Capture the cell that displays the provided text and extract its (x, y) central coordinate. 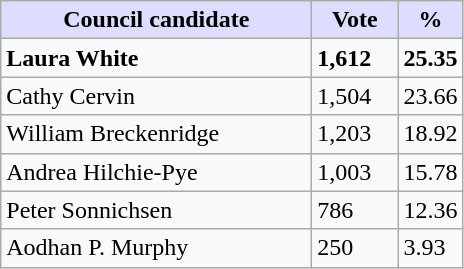
250 (355, 248)
23.66 (430, 96)
Andrea Hilchie-Pye (156, 172)
% (430, 20)
William Breckenridge (156, 134)
Peter Sonnichsen (156, 210)
18.92 (430, 134)
Vote (355, 20)
1,504 (355, 96)
12.36 (430, 210)
Cathy Cervin (156, 96)
786 (355, 210)
Council candidate (156, 20)
25.35 (430, 58)
Aodhan P. Murphy (156, 248)
Laura White (156, 58)
3.93 (430, 248)
1,612 (355, 58)
15.78 (430, 172)
1,203 (355, 134)
1,003 (355, 172)
